Capture the cell that displays the provided text and extract its (X, Y) central coordinate. 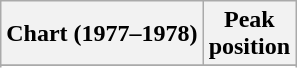
Chart (1977–1978) (102, 34)
Peakposition (249, 34)
